Return the [x, y] coordinate for the center point of the cell that contains the specified text.  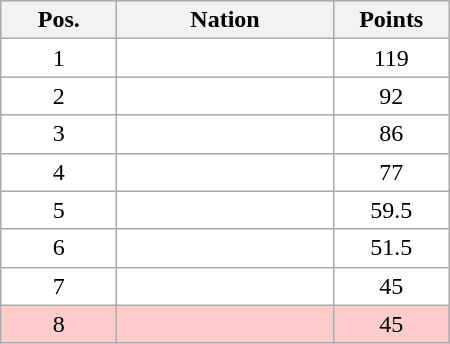
7 [59, 286]
77 [391, 172]
Pos. [59, 20]
4 [59, 172]
59.5 [391, 210]
3 [59, 134]
2 [59, 96]
Nation [225, 20]
86 [391, 134]
1 [59, 58]
8 [59, 324]
Points [391, 20]
51.5 [391, 248]
6 [59, 248]
92 [391, 96]
5 [59, 210]
119 [391, 58]
